Search for the cell housing the specified text and yield its [x, y] center coordinate. 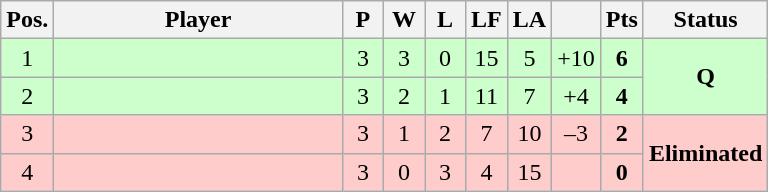
W [404, 20]
L [444, 20]
–3 [576, 134]
Player [198, 20]
11 [487, 96]
Status [705, 20]
+4 [576, 96]
Q [705, 77]
P [362, 20]
LA [529, 20]
Pos. [28, 20]
+10 [576, 58]
LF [487, 20]
10 [529, 134]
5 [529, 58]
Pts [622, 20]
Eliminated [705, 153]
6 [622, 58]
